From the cell containing the given text, extract its center point as [X, Y] coordinate. 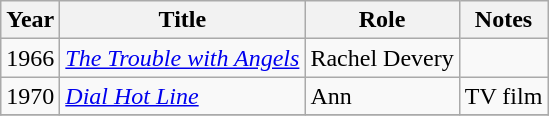
Rachel Devery [382, 58]
Title [182, 20]
Year [30, 20]
Ann [382, 96]
1966 [30, 58]
1970 [30, 96]
The Trouble with Angels [182, 58]
Notes [504, 20]
Role [382, 20]
TV film [504, 96]
Dial Hot Line [182, 96]
